Pinpoint the cell where the given text exists, returning its [X, Y] midpoint coordinate. 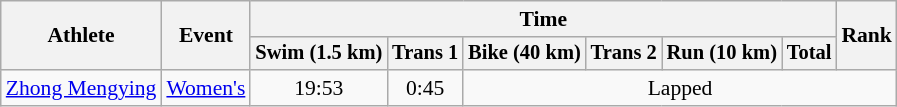
Total [810, 54]
Swim (1.5 km) [318, 54]
Trans 2 [624, 54]
0:45 [425, 88]
Zhong Mengying [82, 88]
Bike (40 km) [524, 54]
19:53 [318, 88]
Time [543, 19]
Women's [206, 88]
Event [206, 36]
Rank [866, 36]
Run (10 km) [722, 54]
Athlete [82, 36]
Trans 1 [425, 54]
Lapped [680, 88]
